Capture the cell that displays the provided text and extract its (x, y) central coordinate. 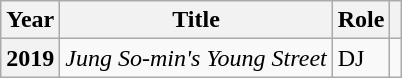
Title (196, 20)
Jung So-min's Young Street (196, 58)
Role (361, 20)
Year (30, 20)
2019 (30, 58)
DJ (361, 58)
